Locate the cell with the specified text and output its [x, y] center coordinate. 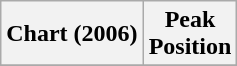
Peak Position [190, 34]
Chart (2006) [72, 34]
